Identify which cell holds the provided text, then report its [X, Y] central coordinate. 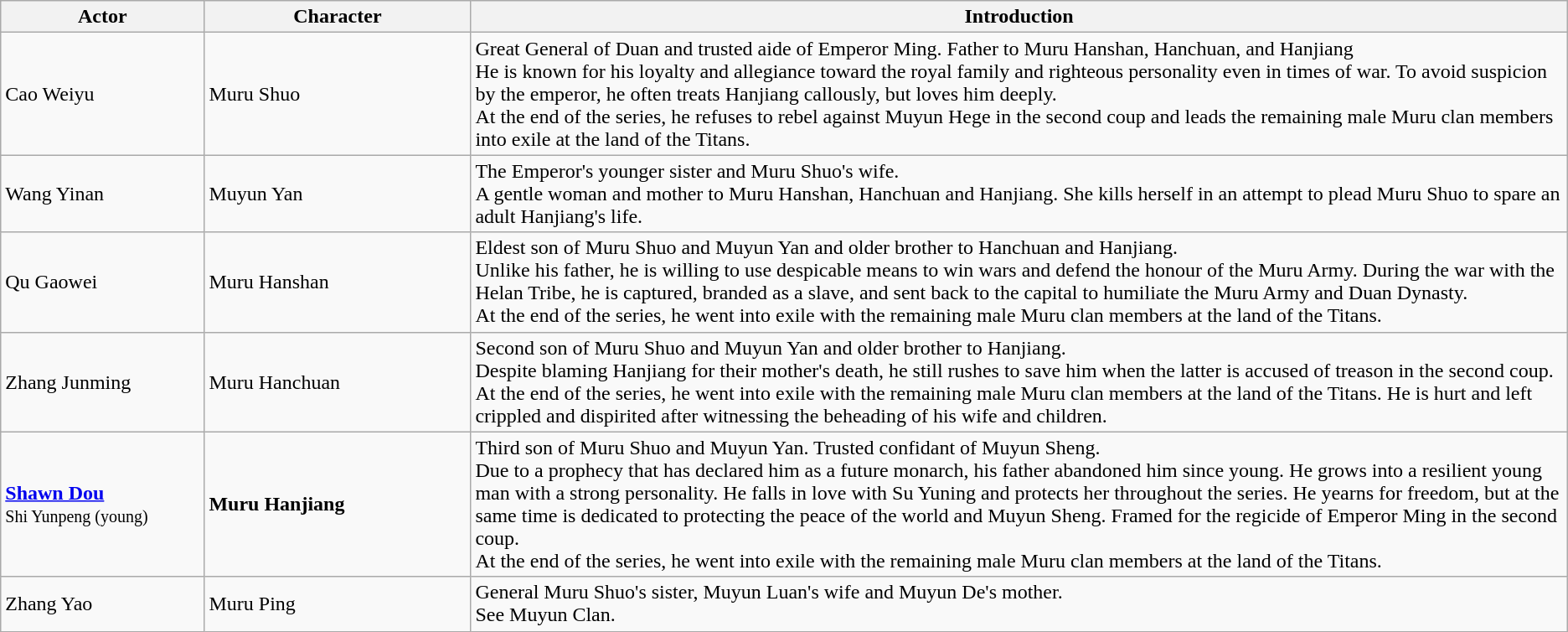
Muru Hanchuan [338, 382]
Qu Gaowei [102, 282]
Actor [102, 17]
Zhang Yao [102, 604]
Muru Shuo [338, 94]
General Muru Shuo's sister, Muyun Luan's wife and Muyun De's mother.See Muyun Clan. [1019, 604]
Shawn Dou Shi Yunpeng (young) [102, 505]
Introduction [1019, 17]
Cao Weiyu [102, 94]
Character [338, 17]
Muru Hanjiang [338, 505]
Zhang Junming [102, 382]
Wang Yinan [102, 194]
Muru Hanshan [338, 282]
Muru Ping [338, 604]
Muyun Yan [338, 194]
